Provide the (X, Y) coordinate of the cell's center where the given text is located.  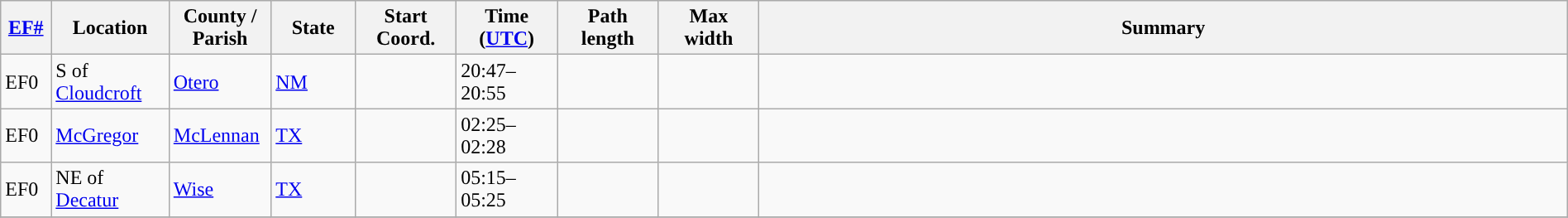
NM (313, 81)
Location (110, 28)
Start Coord. (406, 28)
State (313, 28)
S of Cloudcroft (110, 81)
Otero (220, 81)
County / Parish (220, 28)
Path length (608, 28)
Wise (220, 189)
McLennan (220, 136)
NE of Decatur (110, 189)
Summary (1163, 28)
05:15–05:25 (507, 189)
McGregor (110, 136)
20:47–20:55 (507, 81)
EF# (26, 28)
Time (UTC) (507, 28)
02:25–02:28 (507, 136)
Max width (709, 28)
